Locate the cell with the specified text and output its [X, Y] center coordinate. 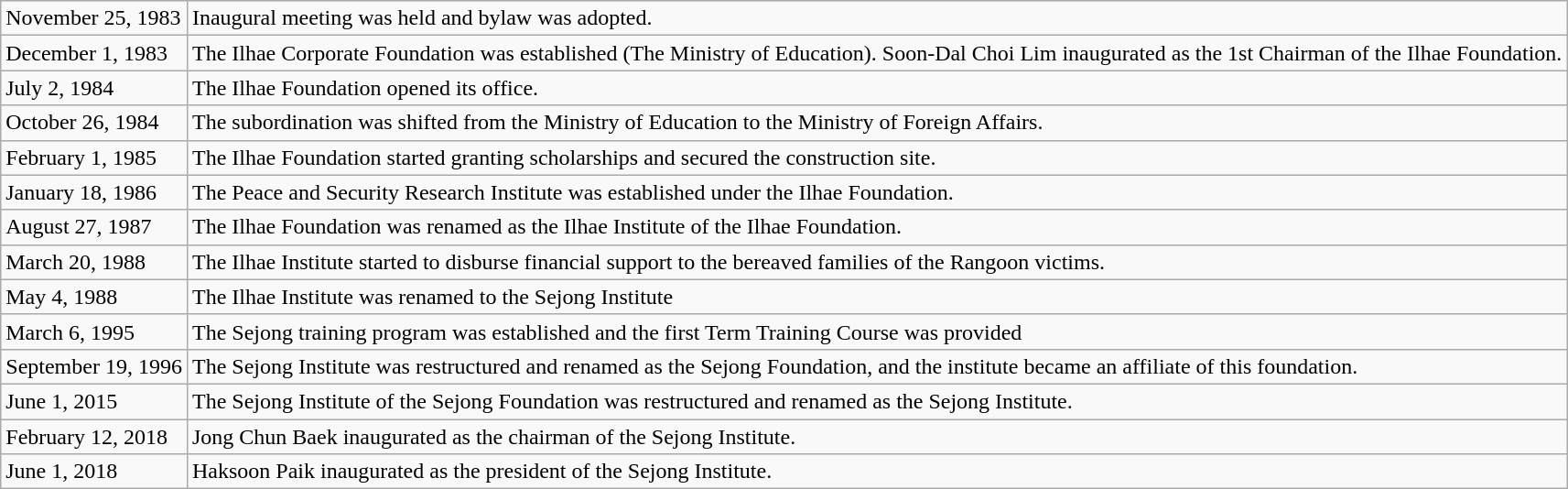
May 4, 1988 [94, 297]
March 6, 1995 [94, 331]
The subordination was shifted from the Ministry of Education to the Ministry of Foreign Affairs. [877, 123]
The Sejong training program was established and the first Term Training Course was provided [877, 331]
Inaugural meeting was held and bylaw was adopted. [877, 18]
The Ilhae Foundation was renamed as the Ilhae Institute of the Ilhae Foundation. [877, 227]
June 1, 2015 [94, 401]
March 20, 1988 [94, 262]
The Ilhae Institute was renamed to the Sejong Institute [877, 297]
The Ilhae Foundation started granting scholarships and secured the construction site. [877, 158]
February 12, 2018 [94, 437]
November 25, 1983 [94, 18]
Haksoon Paik inaugurated as the president of the Sejong Institute. [877, 472]
The Sejong Institute of the Sejong Foundation was restructured and renamed as the Sejong Institute. [877, 401]
Jong Chun Baek inaugurated as the chairman of the Sejong Institute. [877, 437]
June 1, 2018 [94, 472]
December 1, 1983 [94, 53]
The Sejong Institute was restructured and renamed as the Sejong Foundation, and the institute became an affiliate of this foundation. [877, 366]
August 27, 1987 [94, 227]
The Ilhae Foundation opened its office. [877, 88]
October 26, 1984 [94, 123]
February 1, 1985 [94, 158]
September 19, 1996 [94, 366]
July 2, 1984 [94, 88]
January 18, 1986 [94, 192]
The Peace and Security Research Institute was established under the Ilhae Foundation. [877, 192]
The Ilhae Institute started to disburse financial support to the bereaved families of the Rangoon victims. [877, 262]
